Return the [x, y] coordinate for the center point of the cell that contains the specified text.  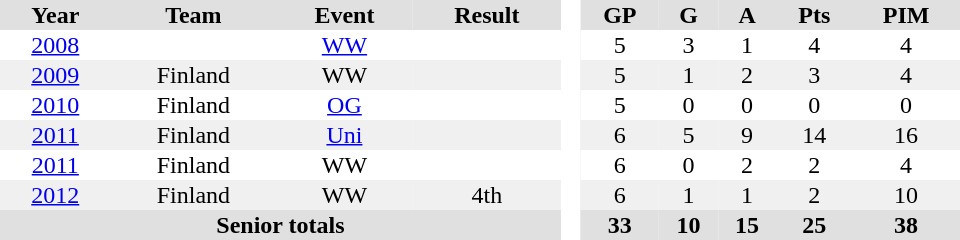
38 [906, 225]
Result [487, 15]
Senior totals [280, 225]
2009 [56, 75]
2010 [56, 105]
4th [487, 195]
GP [620, 15]
2008 [56, 45]
Pts [814, 15]
PIM [906, 15]
Team [194, 15]
9 [748, 135]
15 [748, 225]
Year [56, 15]
2012 [56, 195]
Event [344, 15]
14 [814, 135]
33 [620, 225]
Uni [344, 135]
OG [344, 105]
A [748, 15]
25 [814, 225]
G [688, 15]
16 [906, 135]
